From the cell containing the given text, extract its center point as (X, Y) coordinate. 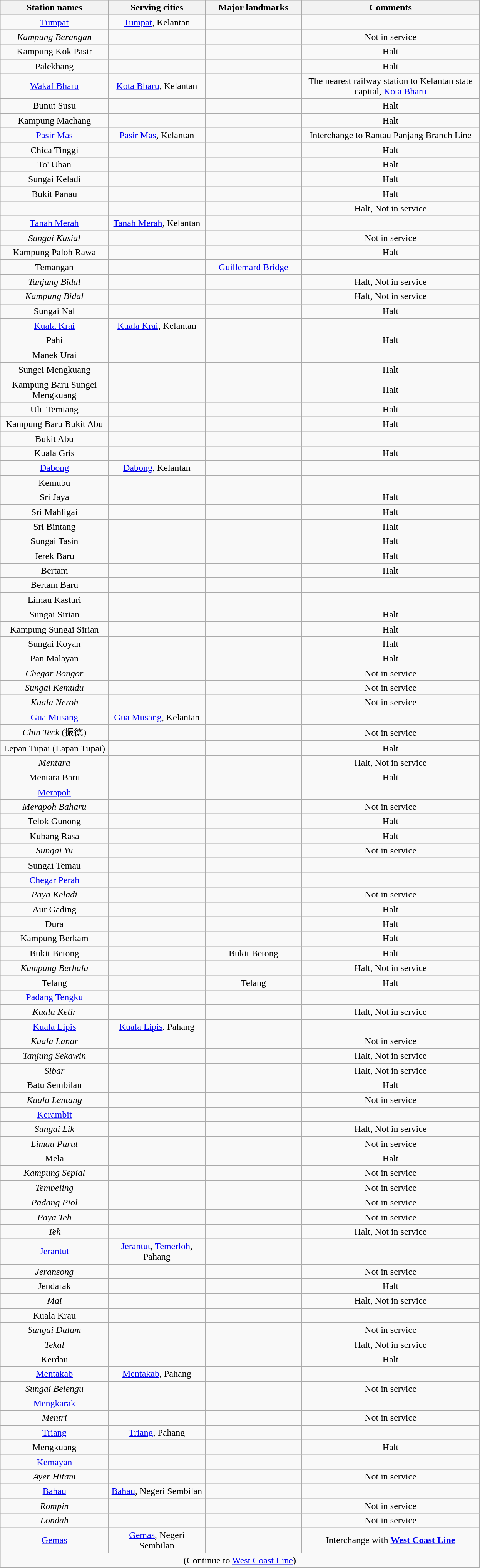
Chica Tinggi (55, 150)
Manek Urai (55, 355)
Dabong (55, 468)
Kuala Krai, Kelantan (157, 326)
Sungai Nal (55, 311)
Kuala Gris (55, 453)
Chegar Bongor (55, 673)
Interchange with West Coast Line (390, 1541)
Kampung Baru Bukit Abu (55, 424)
Jendarak (55, 1286)
Mentakab, Pahang (157, 1374)
Kuala Neroh (55, 703)
Kota Bharu, Kelantan (157, 86)
Merapoh (55, 792)
Dabong, Kelantan (157, 468)
Wakaf Bharu (55, 86)
Sungai Belengu (55, 1389)
Kampung Sepial (55, 1173)
Kerambit (55, 1115)
Kampung Berkam (55, 939)
Bukit Panau (55, 194)
Londah (55, 1521)
Tanah Merah, Kelantan (157, 223)
Kampung Berangan (55, 37)
Padang Piol (55, 1202)
Kampung Berhala (55, 968)
Gemas, Negeri Sembilan (157, 1541)
Palekbang (55, 66)
Bertam (55, 571)
Mengkarak (55, 1403)
Mentara Baru (55, 777)
Sungai Koyan (55, 644)
Kemayan (55, 1462)
Bunut Susu (55, 106)
Pasir Mas (55, 135)
Tanjung Bidal (55, 282)
Padang Tengku (55, 997)
Tekal (55, 1345)
Aur Gading (55, 909)
Sungai Dalam (55, 1330)
Sungai Tasin (55, 541)
Rompin (55, 1506)
Station names (55, 8)
Pahi (55, 340)
Mengkuang (55, 1447)
Major landmarks (253, 8)
Gua Musang, Kelantan (157, 717)
Paya Keladi (55, 895)
Jeransong (55, 1272)
Kuala Krai (55, 326)
Sungai Kusial (55, 238)
Sungai Kemudu (55, 688)
Sungai Sirian (55, 614)
Bahau, Negeri Sembilan (157, 1491)
Tembeling (55, 1188)
Merapoh Baharu (55, 807)
Kuala Krau (55, 1315)
Chin Teck (振德) (55, 733)
Limau Purut (55, 1144)
Sungai Temau (55, 865)
Triang, Pahang (157, 1432)
Kampung Baru Sungei Mengkuang (55, 390)
To' Uban (55, 164)
Tanah Merah (55, 223)
Kampung Machang (55, 120)
Triang (55, 1432)
Kampung Kok Pasir (55, 52)
Sungai Lik (55, 1129)
Kampung Bidal (55, 296)
Sri Jaya (55, 497)
Kampung Paloh Rawa (55, 253)
Sungai Yu (55, 851)
Serving cities (157, 8)
Sri Mahligai (55, 512)
Kerdau (55, 1359)
Gemas (55, 1541)
Sibar (55, 1071)
Teh (55, 1232)
Interchange to Rantau Panjang Branch Line (390, 135)
Kuala Ketir (55, 1012)
Sungai Keladi (55, 179)
Gua Musang (55, 717)
Paya Teh (55, 1217)
Kuala Lanar (55, 1041)
Lepan Tupai (Lapan Tupai) (55, 748)
(Continue to West Coast Line) (240, 1560)
Comments (390, 8)
Mai (55, 1301)
Jerek Baru (55, 556)
Bahau (55, 1491)
The nearest railway station to Kelantan state capital, Kota Bharu (390, 86)
Bertam Baru (55, 585)
Kuala Lipis, Pahang (157, 1027)
Batu Sembilan (55, 1085)
Tumpat, Kelantan (157, 22)
Mentara (55, 763)
Pan Malayan (55, 658)
Pasir Mas, Kelantan (157, 135)
Ulu Temiang (55, 409)
Temangan (55, 267)
Sri Bintang (55, 527)
Limau Kasturi (55, 600)
Kemubu (55, 483)
Tanjung Sekawin (55, 1056)
Mentakab (55, 1374)
Kampung Sungai Sirian (55, 629)
Dura (55, 924)
Kuala Lipis (55, 1027)
Jerantut (55, 1251)
Ayer Hitam (55, 1476)
Bukit Abu (55, 438)
Sungei Mengkuang (55, 370)
Guillemard Bridge (253, 267)
Jerantut, Temerloh, Pahang (157, 1251)
Kuala Lentang (55, 1100)
Mela (55, 1158)
Telok Gunong (55, 822)
Kubang Rasa (55, 836)
Chegar Perah (55, 880)
Tumpat (55, 22)
Mentri (55, 1418)
